Pinpoint the cell where the given text exists, returning its (X, Y) midpoint coordinate. 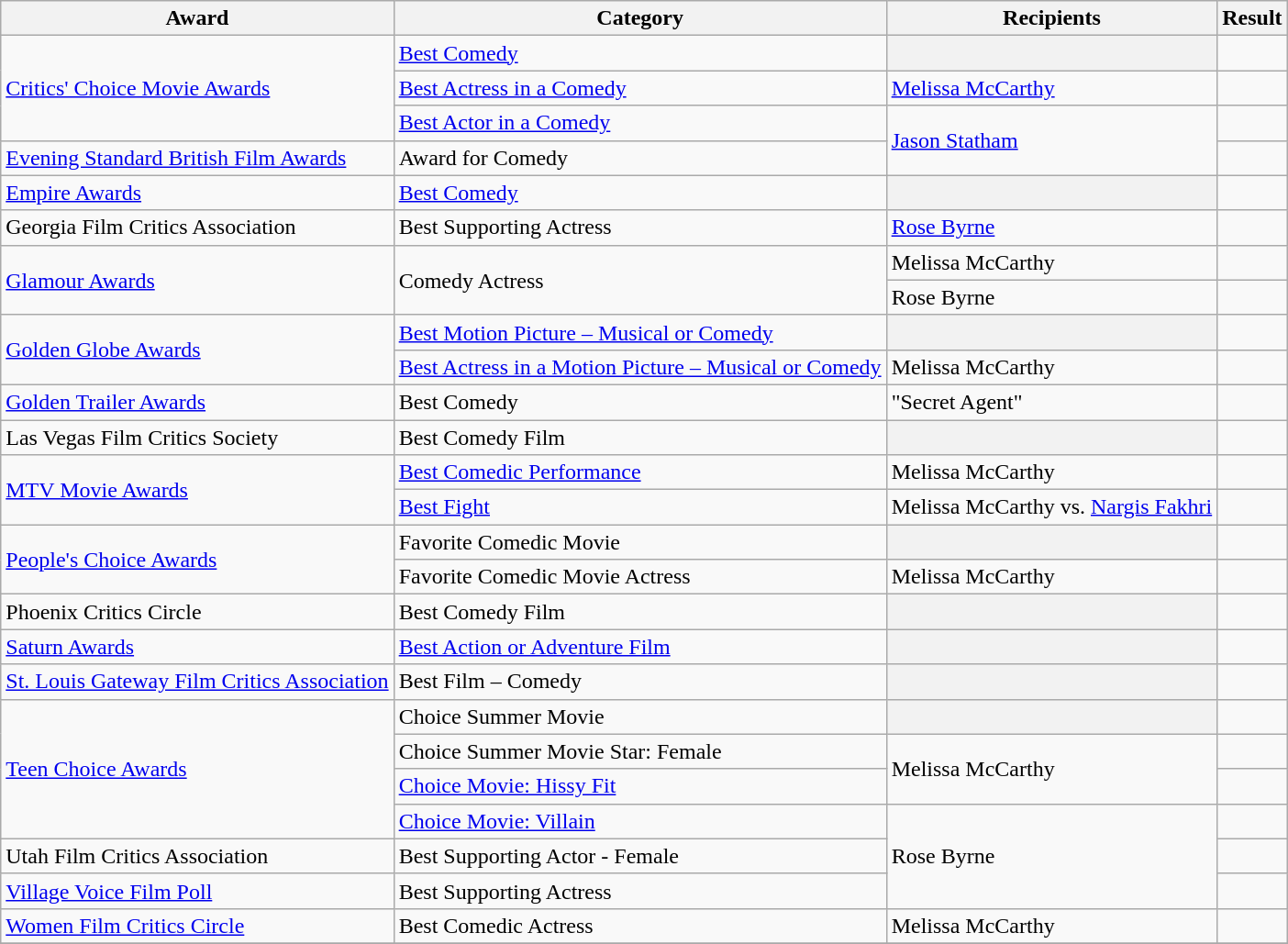
Best Motion Picture – Musical or Comedy (640, 332)
Critics' Choice Movie Awards (197, 88)
Best Actor in a Comedy (640, 123)
Choice Summer Movie Star: Female (640, 751)
Recipients (1051, 18)
Best Fight (640, 507)
Golden Globe Awards (197, 350)
Empire Awards (197, 193)
Las Vegas Film Critics Society (197, 438)
Best Film – Comedy (640, 682)
Melissa McCarthy vs. Nargis Fakhri (1051, 507)
Golden Trailer Awards (197, 402)
Result (1252, 18)
Teen Choice Awards (197, 769)
Choice Movie: Hissy Fit (640, 786)
Choice Summer Movie (640, 716)
Best Actress in a Comedy (640, 88)
Georgia Film Critics Association (197, 228)
Favorite Comedic Movie Actress (640, 577)
Category (640, 18)
Award (197, 18)
Village Voice Film Poll (197, 891)
Best Comedic Actress (640, 926)
Favorite Comedic Movie (640, 542)
Award for Comedy (640, 158)
Women Film Critics Circle (197, 926)
Phoenix Critics Circle (197, 612)
MTV Movie Awards (197, 490)
Best Comedic Performance (640, 472)
Evening Standard British Film Awards (197, 158)
Saturn Awards (197, 647)
Comedy Actress (640, 280)
"Secret Agent" (1051, 402)
Choice Movie: Villain (640, 821)
Best Supporting Actor - Female (640, 856)
Best Actress in a Motion Picture – Musical or Comedy (640, 367)
Glamour Awards (197, 280)
St. Louis Gateway Film Critics Association (197, 682)
Best Action or Adventure Film (640, 647)
Utah Film Critics Association (197, 856)
Jason Statham (1051, 140)
People's Choice Awards (197, 560)
